Scan for the cell matching the given text and deliver its [X, Y] coordinate at center. 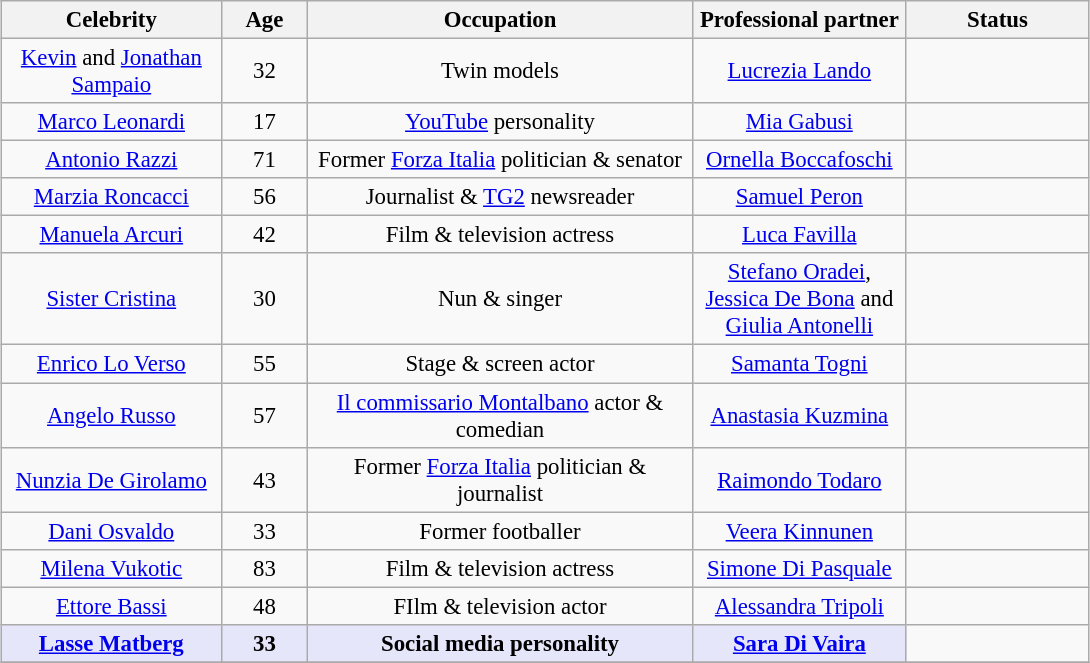
42 [265, 235]
56 [265, 197]
Manuela Arcuri [112, 235]
30 [265, 299]
Status [998, 20]
Angelo Russo [112, 414]
Simone Di Pasquale [800, 568]
Age [265, 20]
Celebrity [112, 20]
57 [265, 414]
Twin models [500, 70]
Former footballer [500, 531]
32 [265, 70]
Samuel Peron [800, 197]
Stage & screen actor [500, 364]
Nun & singer [500, 299]
Il commissario Montalbano actor & comedian [500, 414]
Veera Kinnunen [800, 531]
Nunzia De Girolamo [112, 480]
Enrico Lo Verso [112, 364]
17 [265, 122]
Journalist & TG2 newsreader [500, 197]
Anastasia Kuzmina [800, 414]
Professional partner [800, 20]
55 [265, 364]
Kevin and Jonathan Sampaio [112, 70]
YouTube personality [500, 122]
43 [265, 480]
Social media personality [500, 643]
FIlm & television actor [500, 606]
Lasse Matberg [112, 643]
Sara Di Vaira [800, 643]
Milena Vukotic [112, 568]
Luca Favilla [800, 235]
Sister Cristina [112, 299]
Former Forza Italia politician & senator [500, 160]
Dani Osvaldo [112, 531]
Antonio Razzi [112, 160]
Marzia Roncacci [112, 197]
Ettore Bassi [112, 606]
Ornella Boccafoschi [800, 160]
Former Forza Italia politician & journalist [500, 480]
48 [265, 606]
Lucrezia Lando [800, 70]
Mia Gabusi [800, 122]
83 [265, 568]
71 [265, 160]
Stefano Oradei, Jessica De Bona and Giulia Antonelli [800, 299]
Raimondo Todaro [800, 480]
Marco Leonardi [112, 122]
Alessandra Tripoli [800, 606]
Occupation [500, 20]
Samanta Togni [800, 364]
